Return [X, Y] of the center of cell containing provided text 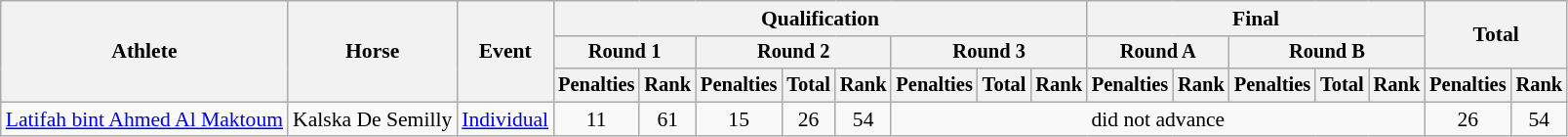
15 [739, 119]
Round 2 [793, 53]
Qualification [820, 19]
Round 1 [624, 53]
Round 3 [988, 53]
Event [505, 51]
Horse [373, 51]
did not advance [1157, 119]
Latifah bint Ahmed Al Maktoum [144, 119]
Round B [1327, 53]
Final [1256, 19]
Round A [1158, 53]
Individual [505, 119]
61 [667, 119]
Athlete [144, 51]
Kalska De Semilly [373, 119]
11 [596, 119]
